Pinpoint the cell where the given text exists, returning its (X, Y) midpoint coordinate. 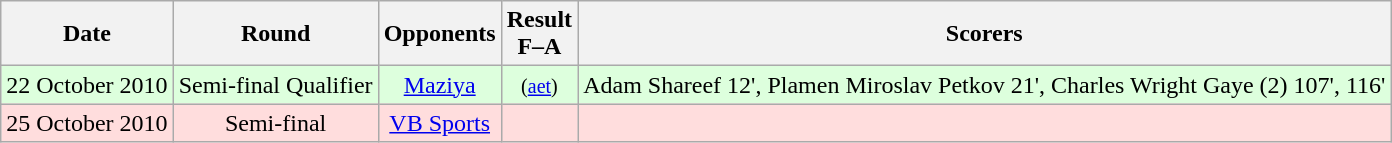
Semi-final (276, 123)
Scorers (984, 34)
Round (276, 34)
25 October 2010 (87, 123)
22 October 2010 (87, 85)
Semi-final Qualifier (276, 85)
VB Sports (440, 123)
(aet) (539, 85)
Opponents (440, 34)
Date (87, 34)
Maziya (440, 85)
ResultF–A (539, 34)
Adam Shareef 12', Plamen Miroslav Petkov 21', Charles Wright Gaye (2) 107', 116' (984, 85)
